Determine the (X, Y) coordinate at the center of the cell enclosing the given text.  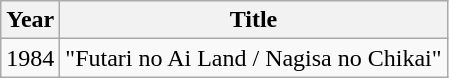
"Futari no Ai Land / Nagisa no Chikai" (254, 58)
Year (30, 20)
1984 (30, 58)
Title (254, 20)
